Provide the [x, y] coordinate of the cell's center where the given text is located.  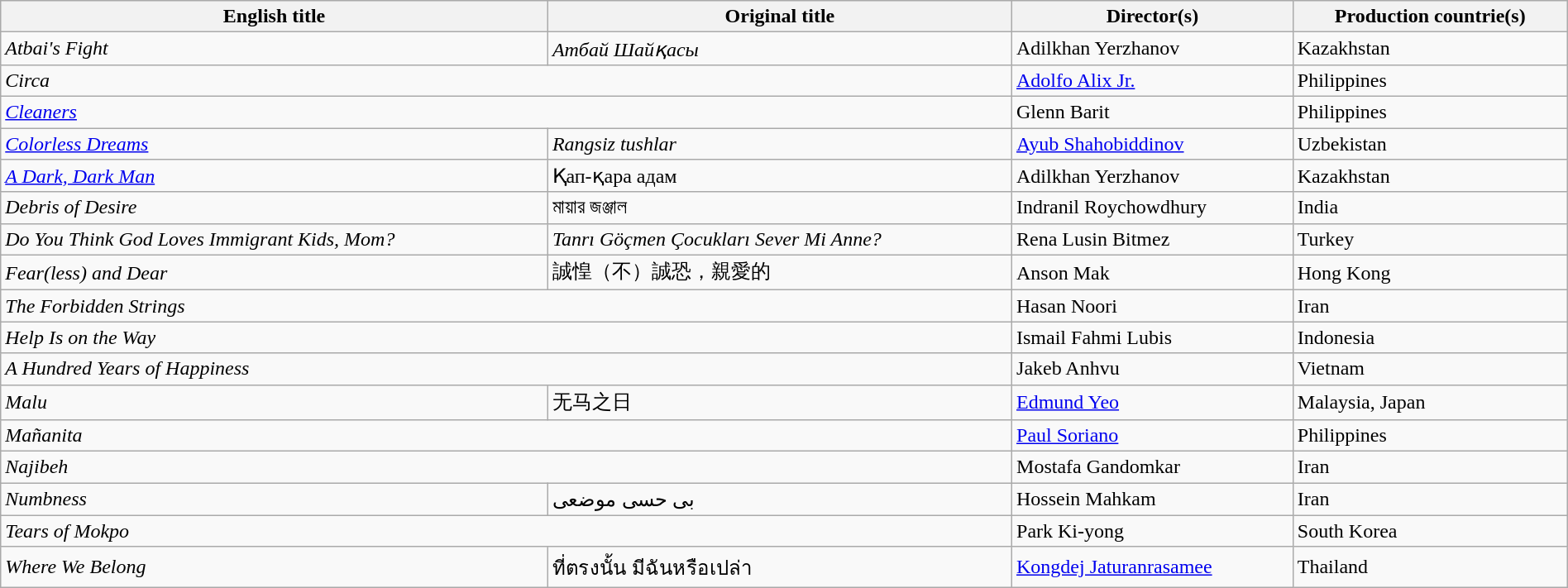
Hong Kong [1430, 273]
Help Is on the Way [506, 337]
Kongdej Jaturanrasamee [1153, 567]
Park Ki-yong [1153, 531]
Cleaners [506, 112]
Do You Think God Loves Immigrant Kids, Mom? [275, 239]
Mostafa Gandomkar [1153, 467]
Director(s) [1153, 17]
Paul Soriano [1153, 436]
Debris of Desire [275, 208]
English title [275, 17]
A Dark, Dark Man [275, 176]
بی حسی موضعی [779, 500]
无马之日 [779, 402]
Malu [275, 402]
Vietnam [1430, 369]
Turkey [1430, 239]
Hossein Mahkam [1153, 500]
Mañanita [506, 436]
Tears of Mokpo [506, 531]
Ayub Shahobiddinov [1153, 143]
Atbai's Fight [275, 49]
India [1430, 208]
Colorless Dreams [275, 143]
Indonesia [1430, 337]
Circa [506, 80]
Thailand [1430, 567]
Malaysia, Japan [1430, 402]
誠惶（不）誠恐，親愛的 [779, 273]
South Korea [1430, 531]
Indranil Roychowdhury [1153, 208]
Ismail Fahmi Lubis [1153, 337]
Hasan Noori [1153, 306]
Қап-қара адам [779, 176]
Production countrie(s) [1430, 17]
মায়ার জঞ্জাল [779, 208]
Rena Lusin Bitmez [1153, 239]
Fear(less) and Dear [275, 273]
Edmund Yeo [1153, 402]
Tanrı Göçmen Çocukları Sever Mi Anne? [779, 239]
Adolfo Alix Jr. [1153, 80]
Numbness [275, 500]
Anson Mak [1153, 273]
Where We Belong [275, 567]
The Forbidden Strings [506, 306]
Атбай Шайқасы [779, 49]
Glenn Barit [1153, 112]
Uzbekistan [1430, 143]
Najibeh [506, 467]
Jakeb Anhvu [1153, 369]
A Hundred Years of Happiness [506, 369]
Original title [779, 17]
Rangsiz tushlar [779, 143]
ที่ตรงนั้น มีฉันหรือเปล่า [779, 567]
